Pinpoint the cell where the given text exists, returning its [x, y] midpoint coordinate. 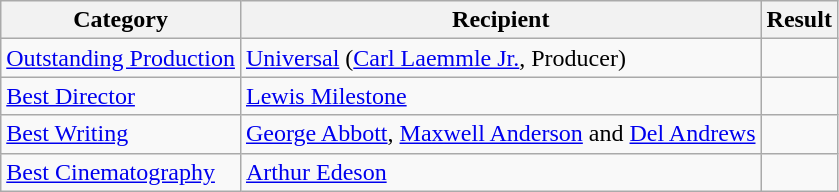
Category [121, 20]
Best Director [121, 96]
Recipient [500, 20]
Universal (Carl Laemmle Jr., Producer) [500, 58]
Outstanding Production [121, 58]
Result [799, 20]
Lewis Milestone [500, 96]
Best Writing [121, 134]
Arthur Edeson [500, 172]
George Abbott, Maxwell Anderson and Del Andrews [500, 134]
Best Cinematography [121, 172]
